Identify which cell holds the provided text, then report its [x, y] central coordinate. 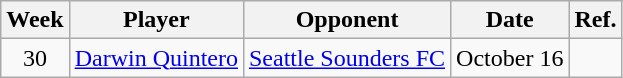
Week [35, 20]
Ref. [596, 20]
Seattle Sounders FC [346, 58]
Darwin Quintero [156, 58]
Date [510, 20]
Opponent [346, 20]
30 [35, 58]
Player [156, 20]
October 16 [510, 58]
